Search for the cell housing the specified text and yield its (x, y) center coordinate. 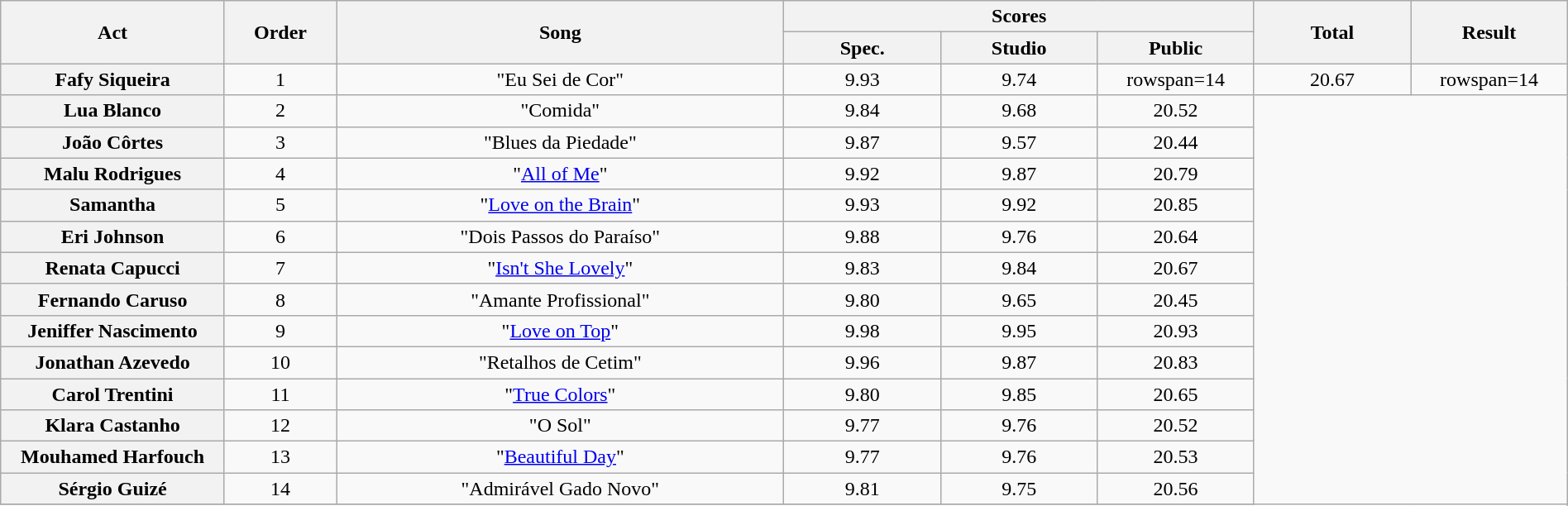
Carol Trentini (112, 394)
"Love on Top" (561, 331)
9.57 (1019, 142)
Result (1489, 32)
Jeniffer Nascimento (112, 331)
9.81 (862, 489)
Fafy Siqueira (112, 79)
20.45 (1176, 299)
Scores (1019, 17)
9.74 (1019, 79)
"Comida" (561, 111)
Samantha (112, 205)
20.65 (1176, 394)
"True Colors" (561, 394)
Klara Castanho (112, 426)
Jonathan Azevedo (112, 362)
1 (280, 79)
9.68 (1019, 111)
Renata Capucci (112, 268)
10 (280, 362)
11 (280, 394)
"Dois Passos do Paraíso" (561, 236)
8 (280, 299)
9.95 (1019, 331)
Malu Rodrigues (112, 174)
6 (280, 236)
"Retalhos de Cetim" (561, 362)
9.88 (862, 236)
9.96 (862, 362)
14 (280, 489)
5 (280, 205)
Sérgio Guizé (112, 489)
João Côrtes (112, 142)
3 (280, 142)
9.85 (1019, 394)
Eri Johnson (112, 236)
Song (561, 32)
20.85 (1176, 205)
Mouhamed Harfouch (112, 457)
4 (280, 174)
"Admirável Gado Novo" (561, 489)
9 (280, 331)
Act (112, 32)
20.44 (1176, 142)
9.75 (1019, 489)
9.65 (1019, 299)
Spec. (862, 48)
20.56 (1176, 489)
Studio (1019, 48)
20.53 (1176, 457)
Fernando Caruso (112, 299)
Lua Blanco (112, 111)
7 (280, 268)
"Blues da Piedade" (561, 142)
20.93 (1176, 331)
Order (280, 32)
20.64 (1176, 236)
20.83 (1176, 362)
"Amante Profissional" (561, 299)
"All of Me" (561, 174)
"Isn't She Lovely" (561, 268)
"Beautiful Day" (561, 457)
Total (1331, 32)
20.79 (1176, 174)
9.83 (862, 268)
"O Sol" (561, 426)
12 (280, 426)
2 (280, 111)
9.98 (862, 331)
13 (280, 457)
Public (1176, 48)
"Eu Sei de Cor" (561, 79)
"Love on the Brain" (561, 205)
